Locate the cell with the specified text and output its (x, y) center coordinate. 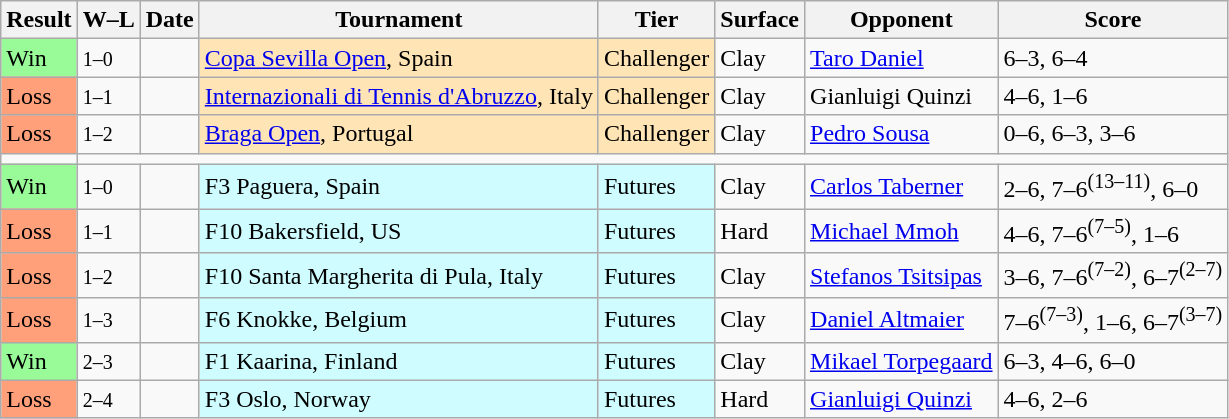
Michael Mmoh (902, 232)
F1 Kaarina, Finland (398, 361)
Carlos Taberner (902, 186)
2–4 (108, 399)
Internazionali di Tennis d'Abruzzo, Italy (398, 96)
0–6, 6–3, 3–6 (1113, 134)
4–6, 1–6 (1113, 96)
Tier (656, 20)
Pedro Sousa (902, 134)
Date (170, 20)
Tournament (398, 20)
2–6, 7–6(13–11), 6–0 (1113, 186)
7–6(7–3), 1–6, 6–7(3–7) (1113, 320)
F10 Bakersfield, US (398, 232)
Result (39, 20)
Mikael Torpegaard (902, 361)
Copa Sevilla Open, Spain (398, 58)
2–3 (108, 361)
Daniel Altmaier (902, 320)
6–3, 4–6, 6–0 (1113, 361)
Stefanos Tsitsipas (902, 276)
Braga Open, Portugal (398, 134)
Surface (760, 20)
4–6, 2–6 (1113, 399)
Score (1113, 20)
Opponent (902, 20)
W–L (108, 20)
F10 Santa Margherita di Pula, Italy (398, 276)
6–3, 6–4 (1113, 58)
3–6, 7–6(7–2), 6–7(2–7) (1113, 276)
F3 Oslo, Norway (398, 399)
F6 Knokke, Belgium (398, 320)
1–3 (108, 320)
F3 Paguera, Spain (398, 186)
4–6, 7–6(7–5), 1–6 (1113, 232)
Taro Daniel (902, 58)
